Extract the (X, Y) coordinate from the center of the cell holding the provided text.  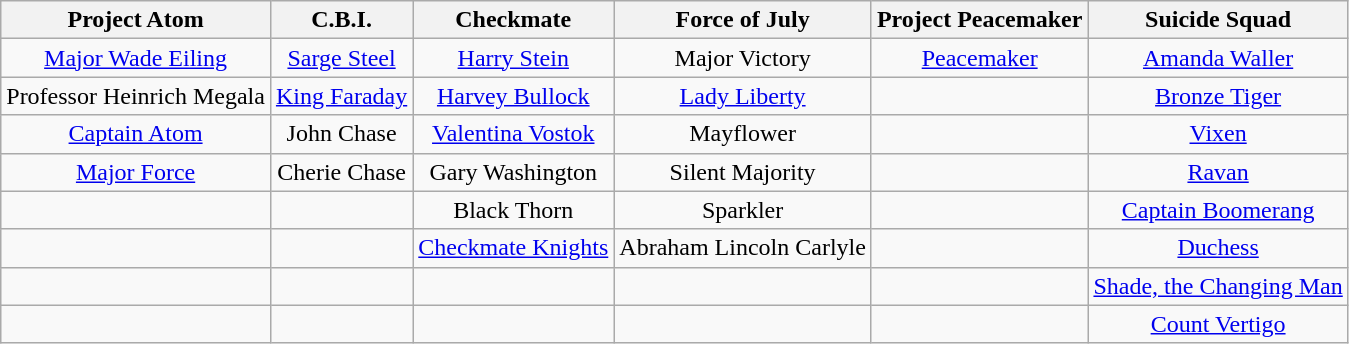
Duchess (1218, 248)
John Chase (341, 134)
C.B.I. (341, 20)
Harry Stein (514, 58)
Count Vertigo (1218, 324)
Checkmate Knights (514, 248)
Abraham Lincoln Carlyle (743, 248)
Gary Washington (514, 172)
Peacemaker (979, 58)
Cherie Chase (341, 172)
Captain Boomerang (1218, 210)
Bronze Tiger (1218, 96)
Lady Liberty (743, 96)
Major Force (136, 172)
Major Victory (743, 58)
Harvey Bullock (514, 96)
Mayflower (743, 134)
Captain Atom (136, 134)
Project Peacemaker (979, 20)
Project Atom (136, 20)
Checkmate (514, 20)
Silent Majority (743, 172)
Sparkler (743, 210)
Vixen (1218, 134)
Ravan (1218, 172)
Amanda Waller (1218, 58)
Black Thorn (514, 210)
Professor Heinrich Megala (136, 96)
Major Wade Eiling (136, 58)
Suicide Squad (1218, 20)
Shade, the Changing Man (1218, 286)
Force of July (743, 20)
King Faraday (341, 96)
Sarge Steel (341, 58)
Valentina Vostok (514, 134)
